Output the (x, y) coordinate of the center of the cell containing the given text.  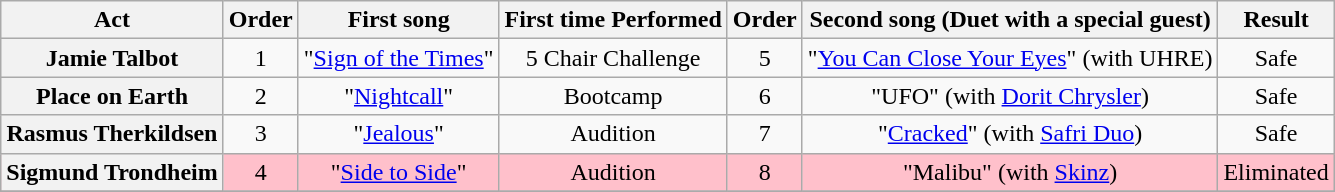
2 (260, 96)
Jamie Talbot (112, 58)
"UFO" (with Dorit Chrysler) (1010, 96)
Result (1276, 20)
"You Can Close Your Eyes" (with UHRE) (1010, 58)
"Side to Side" (398, 172)
First time Performed (613, 20)
3 (260, 134)
"Malibu" (with Skinz) (1010, 172)
5 Chair Challenge (613, 58)
Place on Earth (112, 96)
"Sign of the Times" (398, 58)
Rasmus Therkildsen (112, 134)
Eliminated (1276, 172)
7 (764, 134)
4 (260, 172)
"Nightcall" (398, 96)
"Jealous" (398, 134)
Sigmund Trondheim (112, 172)
Bootcamp (613, 96)
5 (764, 58)
8 (764, 172)
1 (260, 58)
Second song (Duet with a special guest) (1010, 20)
Act (112, 20)
"Cracked" (with Safri Duo) (1010, 134)
6 (764, 96)
First song (398, 20)
